For the text-containing cell, return its midpoint in (X, Y) coordinate format. 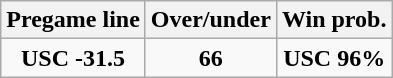
Pregame line (74, 20)
USC -31.5 (74, 58)
Over/under (210, 20)
USC 96% (334, 58)
66 (210, 58)
Win prob. (334, 20)
